Determine the (x, y) coordinate at the center of the cell enclosing the given text.  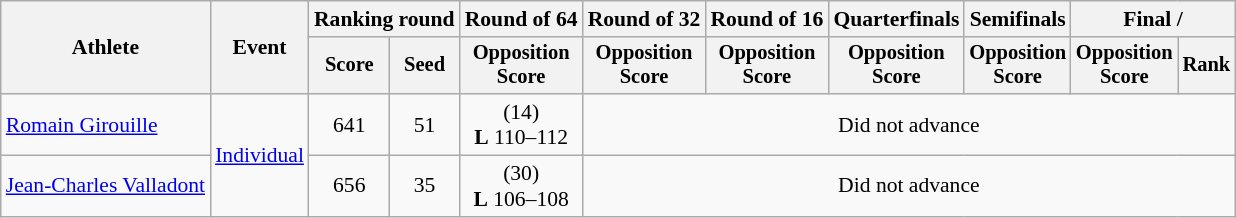
Rank (1207, 66)
Round of 32 (644, 19)
Quarterfinals (896, 19)
(14)L 110–112 (522, 124)
51 (425, 124)
Final / (1153, 19)
Event (260, 48)
Romain Girouille (106, 124)
Athlete (106, 48)
Seed (425, 66)
Round of 64 (522, 19)
Semifinals (1018, 19)
656 (350, 186)
Round of 16 (766, 19)
Score (350, 66)
35 (425, 186)
Ranking round (384, 19)
641 (350, 124)
(30)L 106–108 (522, 186)
Jean-Charles Valladont (106, 186)
Individual (260, 155)
